Locate the cell with the specified text and output its (x, y) center coordinate. 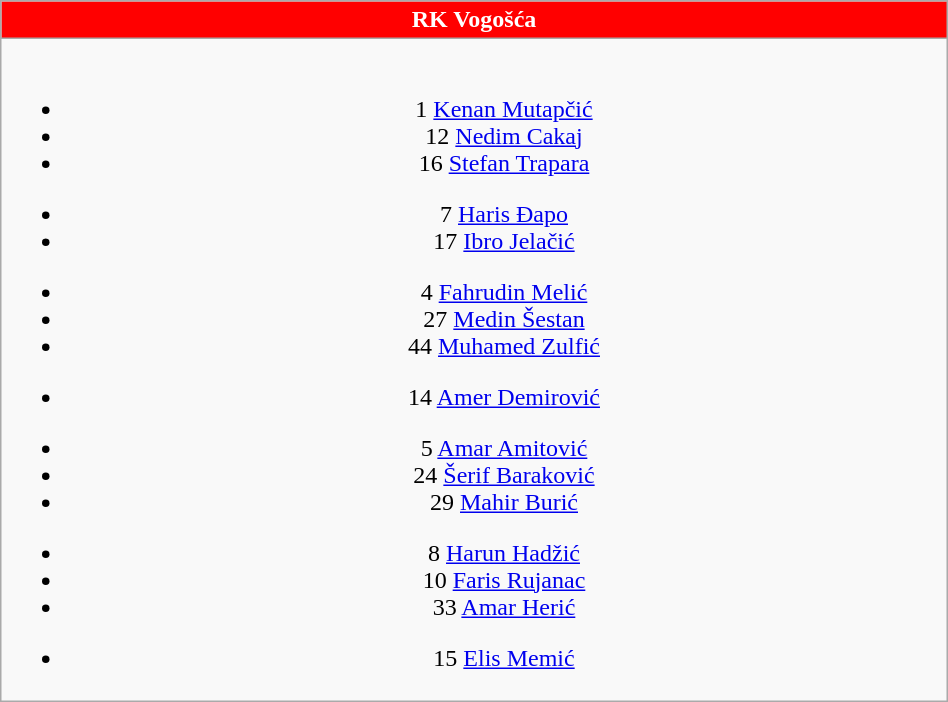
RK Vogošća (474, 20)
